Pinpoint the cell where the given text exists, returning its (x, y) midpoint coordinate. 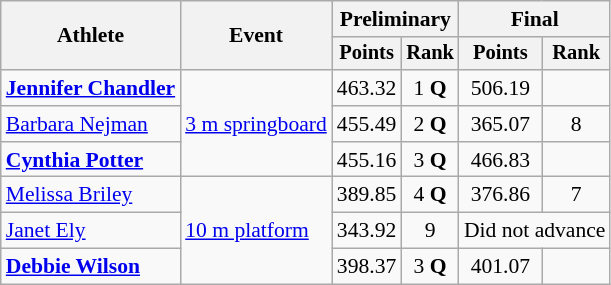
9 (430, 231)
Barbara Nejman (90, 124)
Cynthia Potter (90, 160)
343.92 (366, 231)
Did not advance (535, 231)
Preliminary (396, 19)
Melissa Briley (90, 195)
466.83 (500, 160)
455.49 (366, 124)
506.19 (500, 88)
Final (535, 19)
Debbie Wilson (90, 267)
3 m springboard (256, 124)
Janet Ely (90, 231)
463.32 (366, 88)
365.07 (500, 124)
398.37 (366, 267)
8 (576, 124)
10 m platform (256, 230)
401.07 (500, 267)
7 (576, 195)
389.85 (366, 195)
Jennifer Chandler (90, 88)
455.16 (366, 160)
2 Q (430, 124)
376.86 (500, 195)
1 Q (430, 88)
Event (256, 36)
Athlete (90, 36)
4 Q (430, 195)
